Return the [X, Y] coordinate for the center point of the cell that contains the specified text.  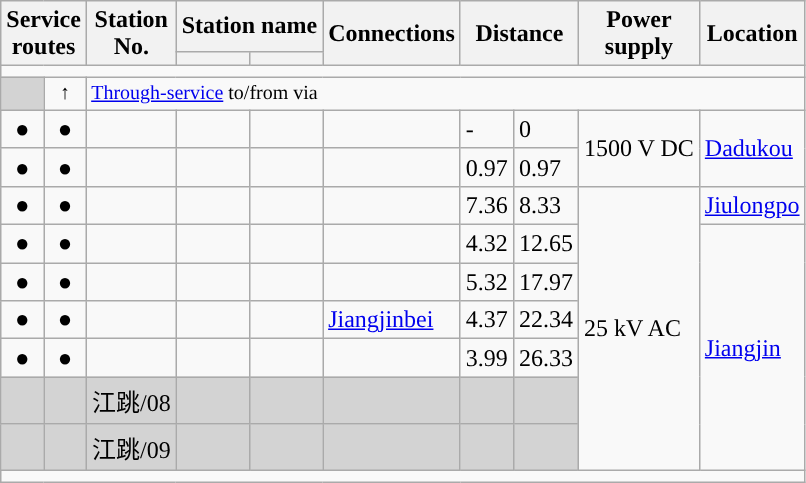
25 kV AC [638, 328]
江跳/09 [131, 448]
8.33 [546, 205]
Serviceroutes [44, 34]
↑ [66, 94]
22.34 [546, 320]
Jiangjinbei [392, 320]
Distance [519, 34]
12.65 [546, 244]
1500 V DC [638, 148]
5.32 [486, 282]
4.37 [486, 320]
Dadukou [752, 148]
江跳/08 [131, 400]
- [486, 129]
Powersupply [638, 34]
17.97 [546, 282]
7.36 [486, 205]
Connections [392, 34]
Location [752, 34]
Through-service to/from via [446, 94]
3.99 [486, 358]
Station name [249, 26]
Jiangjin [752, 348]
Jiulongpo [752, 205]
4.32 [486, 244]
StationNo. [131, 34]
26.33 [546, 358]
0 [546, 129]
